Search for the cell housing the specified text and yield its (x, y) center coordinate. 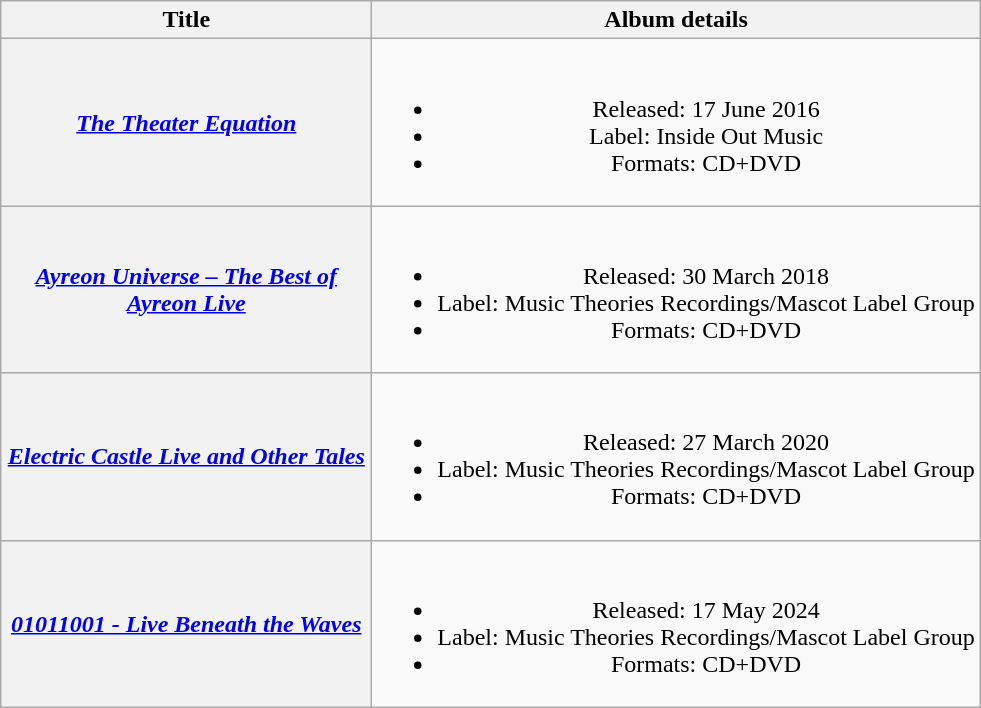
01011001 - Live Beneath the Waves (186, 624)
Title (186, 20)
Released: 17 May 2024Label: Music Theories Recordings/Mascot Label GroupFormats: CD+DVD (676, 624)
Electric Castle Live and Other Tales (186, 456)
Released: 17 June 2016Label: Inside Out MusicFormats: CD+DVD (676, 122)
Released: 30 March 2018Label: Music Theories Recordings/Mascot Label GroupFormats: CD+DVD (676, 290)
Album details (676, 20)
The Theater Equation (186, 122)
Released: 27 March 2020Label: Music Theories Recordings/Mascot Label GroupFormats: CD+DVD (676, 456)
Ayreon Universe – The Best of Ayreon Live (186, 290)
